From the cell containing the given text, extract its center point as (X, Y) coordinate. 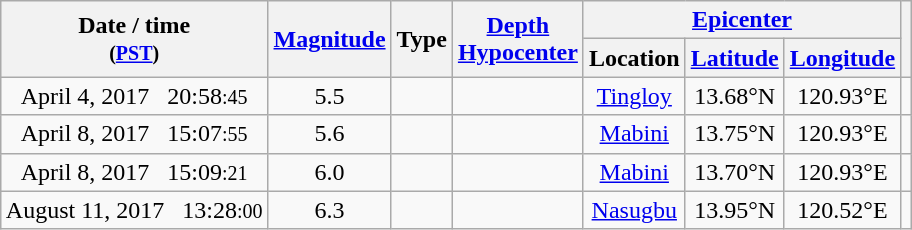
Magnitude (330, 39)
Date / time(PST) (134, 39)
5.5 (330, 96)
Nasugbu (634, 210)
6.3 (330, 210)
April 8, 2017 15:09:21 (134, 172)
Tingloy (634, 96)
6.0 (330, 172)
Depth Hypocenter (518, 39)
August 11, 2017 13:28:00 (134, 210)
13.75°N (734, 134)
Type (422, 39)
April 4, 2017 20:58:45 (134, 96)
5.6 (330, 134)
Longitude (842, 58)
13.70°N (734, 172)
120.52°E (842, 210)
13.68°N (734, 96)
Location (634, 58)
Epicenter (742, 20)
Latitude (734, 58)
April 8, 2017 15:07:55 (134, 134)
13.95°N (734, 210)
